Identify which cell holds the provided text, then report its [X, Y] central coordinate. 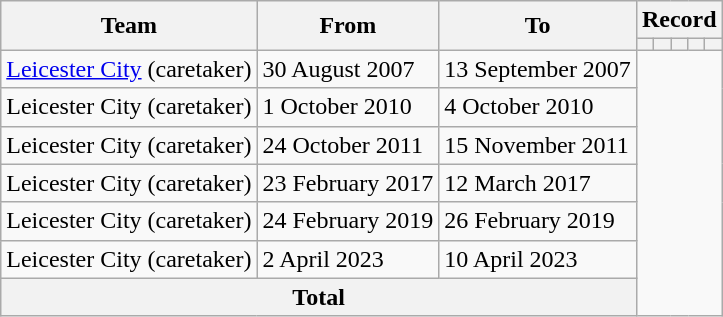
2 April 2023 [348, 259]
From [348, 26]
10 April 2023 [538, 259]
30 August 2007 [348, 69]
15 November 2011 [538, 145]
4 October 2010 [538, 107]
13 September 2007 [538, 69]
23 February 2017 [348, 183]
Record [679, 20]
26 February 2019 [538, 221]
24 February 2019 [348, 221]
1 October 2010 [348, 107]
Team [129, 26]
12 March 2017 [538, 183]
24 October 2011 [348, 145]
To [538, 26]
Total [319, 297]
